Search for the cell housing the specified text and yield its (x, y) center coordinate. 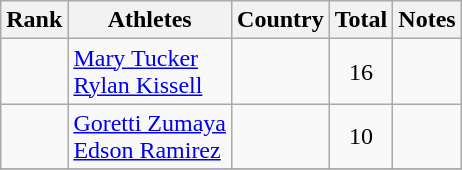
Notes (427, 20)
Goretti ZumayaEdson Ramirez (150, 136)
Mary TuckerRylan Kissell (150, 72)
Athletes (150, 20)
Country (281, 20)
Rank (34, 20)
Total (361, 20)
16 (361, 72)
10 (361, 136)
